For the text-containing cell, return its midpoint in (X, Y) coordinate format. 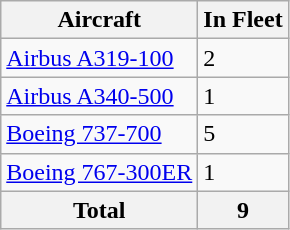
Total (100, 210)
Airbus A319-100 (100, 58)
Boeing 767-300ER (100, 172)
Airbus A340-500 (100, 96)
Aircraft (100, 20)
2 (243, 58)
Boeing 737-700 (100, 134)
In Fleet (243, 20)
9 (243, 210)
5 (243, 134)
